Locate the cell with the specified text and output its [X, Y] center coordinate. 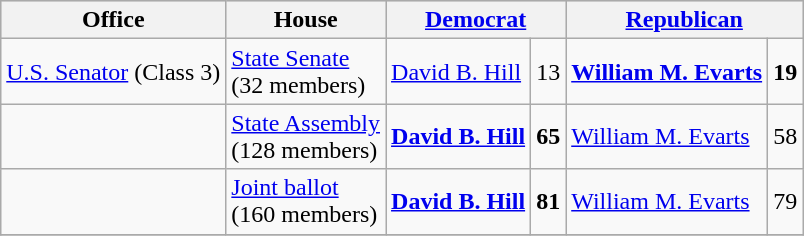
Office [114, 20]
81 [548, 202]
79 [786, 202]
State Senate (32 members) [306, 72]
State Assembly (128 members) [306, 136]
65 [548, 136]
13 [548, 72]
House [306, 20]
Republican [684, 20]
Democrat [476, 20]
19 [786, 72]
U.S. Senator (Class 3) [114, 72]
Joint ballot (160 members) [306, 202]
58 [786, 136]
